Locate the cell with the specified text and output its (x, y) center coordinate. 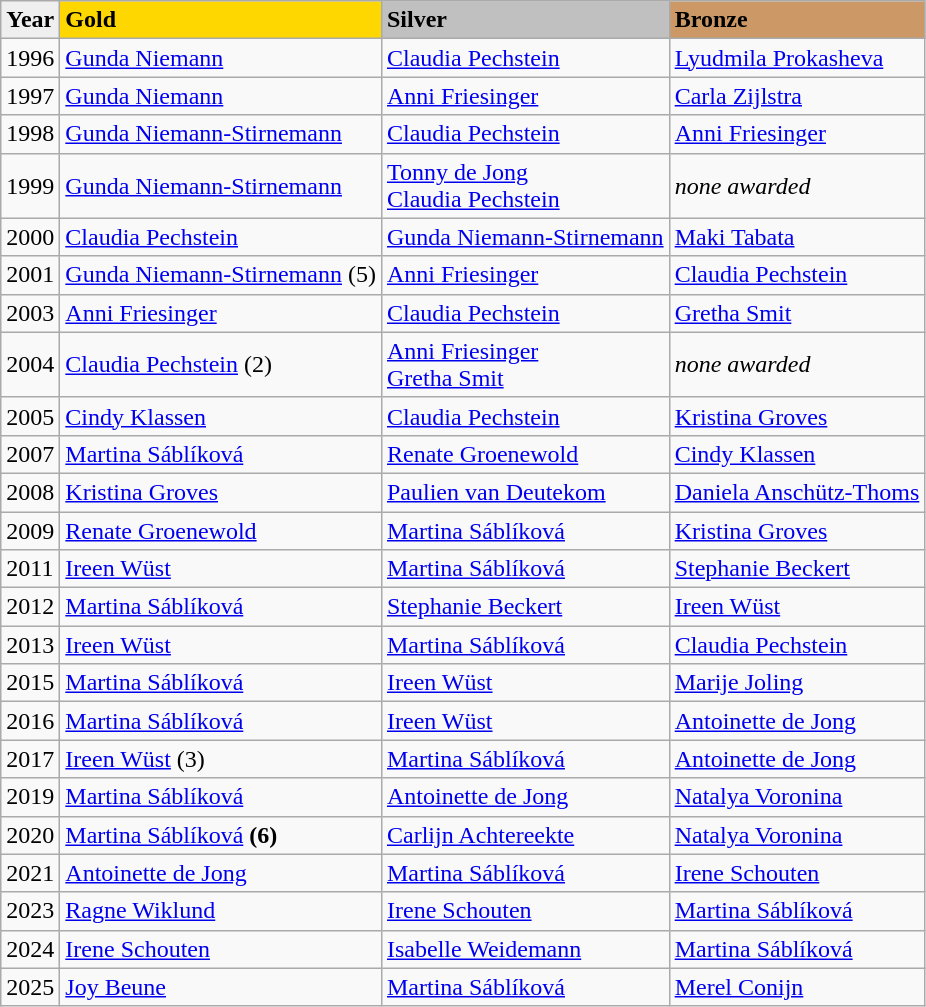
Ireen Wüst (3) (221, 759)
Lyudmila Prokasheva (797, 58)
2020 (30, 835)
2008 (30, 492)
1999 (30, 186)
2007 (30, 454)
2011 (30, 569)
2013 (30, 645)
Isabelle Weidemann (525, 949)
Ragne Wiklund (221, 911)
Carla Zijlstra (797, 96)
2012 (30, 607)
2003 (30, 313)
2019 (30, 797)
2016 (30, 721)
2004 (30, 364)
Daniela Anschütz-Thoms (797, 492)
Bronze (797, 20)
Merel Conijn (797, 987)
Anni Friesinger Gretha Smit (525, 364)
2023 (30, 911)
2024 (30, 949)
2009 (30, 531)
Marije Joling (797, 683)
Carlijn Achtereekte (525, 835)
Gold (221, 20)
Year (30, 20)
Martina Sáblíková (6) (221, 835)
Gunda Niemann-Stirnemann (5) (221, 275)
2025 (30, 987)
Paulien van Deutekom (525, 492)
Joy Beune (221, 987)
1997 (30, 96)
1996 (30, 58)
2000 (30, 237)
Tonny de Jong Claudia Pechstein (525, 186)
1998 (30, 134)
2001 (30, 275)
2015 (30, 683)
2021 (30, 873)
Gretha Smit (797, 313)
Claudia Pechstein (2) (221, 364)
2017 (30, 759)
Maki Tabata (797, 237)
Silver (525, 20)
2005 (30, 416)
